Output the (X, Y) coordinate of the center of the cell containing the given text.  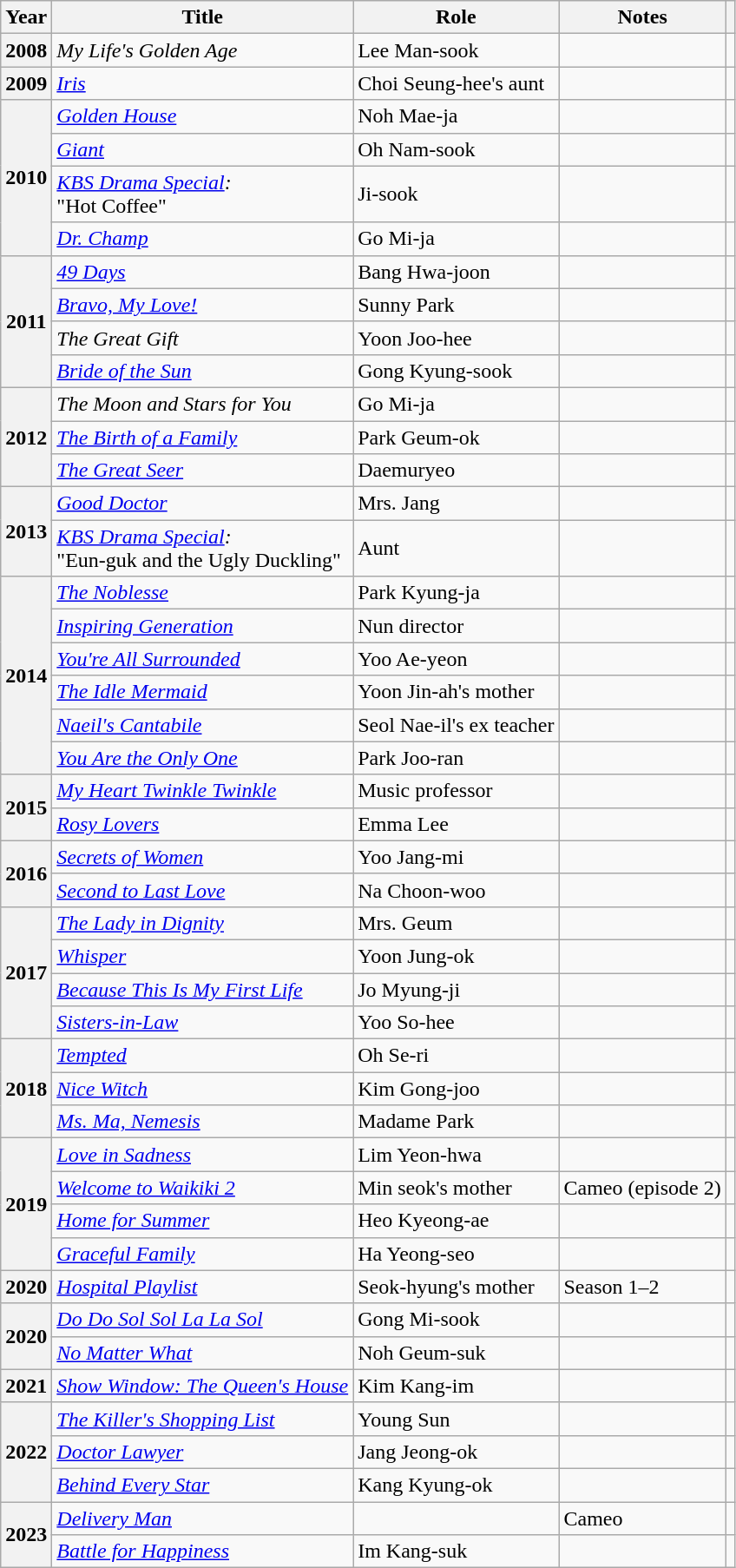
Kim Kang-im (457, 1386)
2012 (26, 437)
You're All Surrounded (203, 659)
Good Doctor (203, 504)
Gong Mi-sook (457, 1320)
Role (457, 17)
Battle for Happiness (203, 1552)
Cameo (episode 2) (642, 1188)
My Heart Twinkle Twinkle (203, 791)
Seol Nae-il's ex teacher (457, 725)
Do Do Sol Sol La La Sol (203, 1320)
Show Window: The Queen's House (203, 1386)
Bravo, My Love! (203, 305)
2013 (26, 531)
KBS Drama Special:"Hot Coffee" (203, 194)
Title (203, 17)
Jo Myung-ji (457, 989)
Oh Se-ri (457, 1056)
Yoon Jung-ok (457, 956)
Notes (642, 17)
Whisper (203, 956)
Inspiring Generation (203, 626)
Daemuryeo (457, 471)
2018 (26, 1089)
No Matter What (203, 1353)
Gong Kyung-sook (457, 371)
Kim Gong-joo (457, 1089)
Tempted (203, 1056)
Mrs. Jang (457, 504)
The Great Seer (203, 471)
Emma Lee (457, 824)
Year (26, 17)
Mrs. Geum (457, 923)
Doctor Lawyer (203, 1452)
49 Days (203, 272)
Min seok's mother (457, 1188)
Choi Seung-hee's aunt (457, 83)
2008 (26, 50)
You Are the Only One (203, 758)
Lee Man-sook (457, 50)
2017 (26, 972)
Hospital Playlist (203, 1287)
Naeil's Cantabile (203, 725)
Because This Is My First Life (203, 989)
Bang Hwa-joon (457, 272)
Yoo Jang-mi (457, 857)
Bride of the Sun (203, 371)
Ha Yeong-seo (457, 1254)
The Noblesse (203, 593)
Love in Sadness (203, 1155)
Second to Last Love (203, 890)
Young Sun (457, 1419)
2019 (26, 1204)
Yoon Jin-ah's mother (457, 692)
Music professor (457, 791)
Nice Witch (203, 1089)
Ms. Ma, Nemesis (203, 1122)
Noh Geum-suk (457, 1353)
Nun director (457, 626)
The Killer's Shopping List (203, 1419)
Cameo (642, 1519)
Noh Mae-ja (457, 116)
Kang Kyung-ok (457, 1485)
2014 (26, 675)
Yoo So-hee (457, 1023)
Welcome to Waikiki 2 (203, 1188)
Jang Jeong-ok (457, 1452)
Rosy Lovers (203, 824)
Park Geum-ok (457, 437)
KBS Drama Special:"Eun-guk and the Ugly Duckling" (203, 549)
The Idle Mermaid (203, 692)
My Life's Golden Age (203, 50)
Sunny Park (457, 305)
Delivery Man (203, 1519)
The Great Gift (203, 338)
Dr. Champ (203, 239)
2021 (26, 1386)
Lim Yeon-hwa (457, 1155)
Heo Kyeong-ae (457, 1221)
2016 (26, 873)
Im Kang-suk (457, 1552)
Park Joo-ran (457, 758)
Madame Park (457, 1122)
Home for Summer (203, 1221)
Secrets of Women (203, 857)
2022 (26, 1452)
2023 (26, 1535)
Aunt (457, 549)
2010 (26, 177)
2015 (26, 807)
2011 (26, 321)
Yoon Joo-hee (457, 338)
Iris (203, 83)
The Moon and Stars for You (203, 404)
Seok-hyung's mother (457, 1287)
Season 1–2 (642, 1287)
Golden House (203, 116)
The Lady in Dignity (203, 923)
The Birth of a Family (203, 437)
Graceful Family (203, 1254)
Yoo Ae-yeon (457, 659)
Ji-sook (457, 194)
Sisters-in-Law (203, 1023)
2009 (26, 83)
Na Choon-woo (457, 890)
Park Kyung-ja (457, 593)
Oh Nam-sook (457, 149)
Giant (203, 149)
Behind Every Star (203, 1485)
